Capture the cell that displays the provided text and extract its (X, Y) central coordinate. 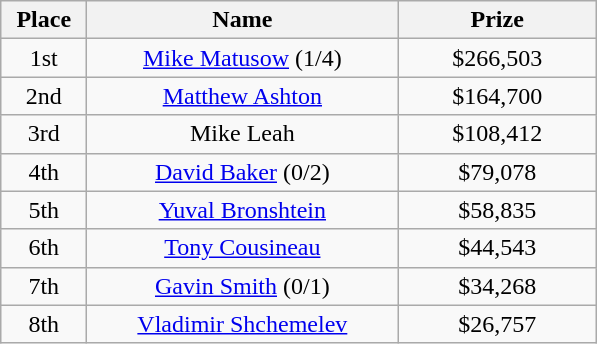
David Baker (0/2) (242, 172)
$164,700 (498, 96)
Tony Cousineau (242, 248)
7th (44, 286)
$44,543 (498, 248)
Gavin Smith (0/1) (242, 286)
Name (242, 20)
2nd (44, 96)
6th (44, 248)
$34,268 (498, 286)
1st (44, 58)
$108,412 (498, 134)
Mike Leah (242, 134)
$26,757 (498, 324)
Vladimir Shchemelev (242, 324)
5th (44, 210)
$266,503 (498, 58)
4th (44, 172)
Matthew Ashton (242, 96)
8th (44, 324)
Prize (498, 20)
$79,078 (498, 172)
3rd (44, 134)
$58,835 (498, 210)
Place (44, 20)
Yuval Bronshtein (242, 210)
Mike Matusow (1/4) (242, 58)
